Find where the given text appears and provide that cell's center as (x, y) coordinate. 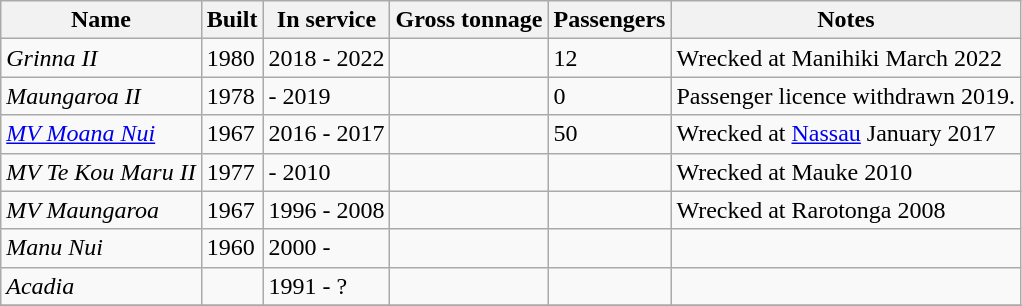
2000 - (326, 248)
1980 (232, 58)
1960 (232, 248)
- 2019 (326, 96)
50 (610, 134)
0 (610, 96)
Built (232, 20)
Manu Nui (101, 248)
In service (326, 20)
MV Maungaroa (101, 210)
1996 - 2008 (326, 210)
2018 - 2022 (326, 58)
Wrecked at Rarotonga 2008 (846, 210)
Wrecked at Manihiki March 2022 (846, 58)
Maungaroa II (101, 96)
Passengers (610, 20)
2016 - 2017 (326, 134)
1991 - ? (326, 286)
1977 (232, 172)
Wrecked at Nassau January 2017 (846, 134)
Name (101, 20)
- 2010 (326, 172)
MV Moana Nui (101, 134)
Notes (846, 20)
Wrecked at Mauke 2010 (846, 172)
Acadia (101, 286)
Passenger licence withdrawn 2019. (846, 96)
Grinna II (101, 58)
MV Te Kou Maru II (101, 172)
12 (610, 58)
1978 (232, 96)
Gross tonnage (469, 20)
